Extract the (x, y) coordinate from the center of the cell holding the provided text.  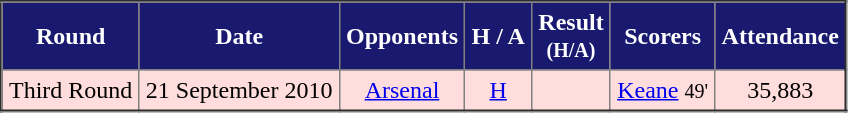
21 September 2010 (239, 90)
H / A (498, 36)
Arsenal (402, 90)
Result (H/A) (572, 36)
Attendance (781, 36)
Third Round (71, 90)
35,883 (781, 90)
Keane 49' (662, 90)
H (498, 90)
Scorers (662, 36)
Opponents (402, 36)
Date (239, 36)
Round (71, 36)
